Scan for the cell matching the given text and deliver its [x, y] coordinate at center. 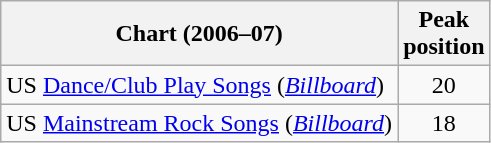
US Dance/Club Play Songs (Billboard) [200, 85]
20 [444, 85]
US Mainstream Rock Songs (Billboard) [200, 123]
Chart (2006–07) [200, 34]
Peakposition [444, 34]
18 [444, 123]
